Identify which cell holds the provided text, then report its [x, y] central coordinate. 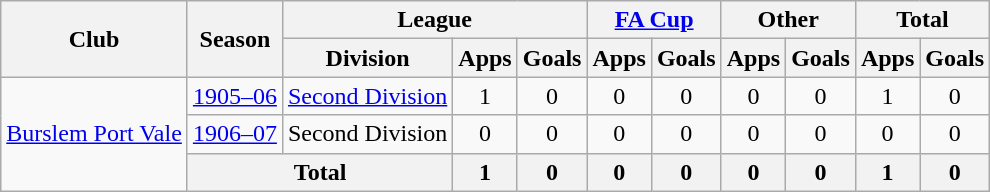
1906–07 [234, 134]
Division [367, 58]
Club [94, 39]
Other [788, 20]
Season [234, 39]
League [434, 20]
FA Cup [654, 20]
1905–06 [234, 96]
Burslem Port Vale [94, 134]
